Search for the cell housing the specified text and yield its [x, y] center coordinate. 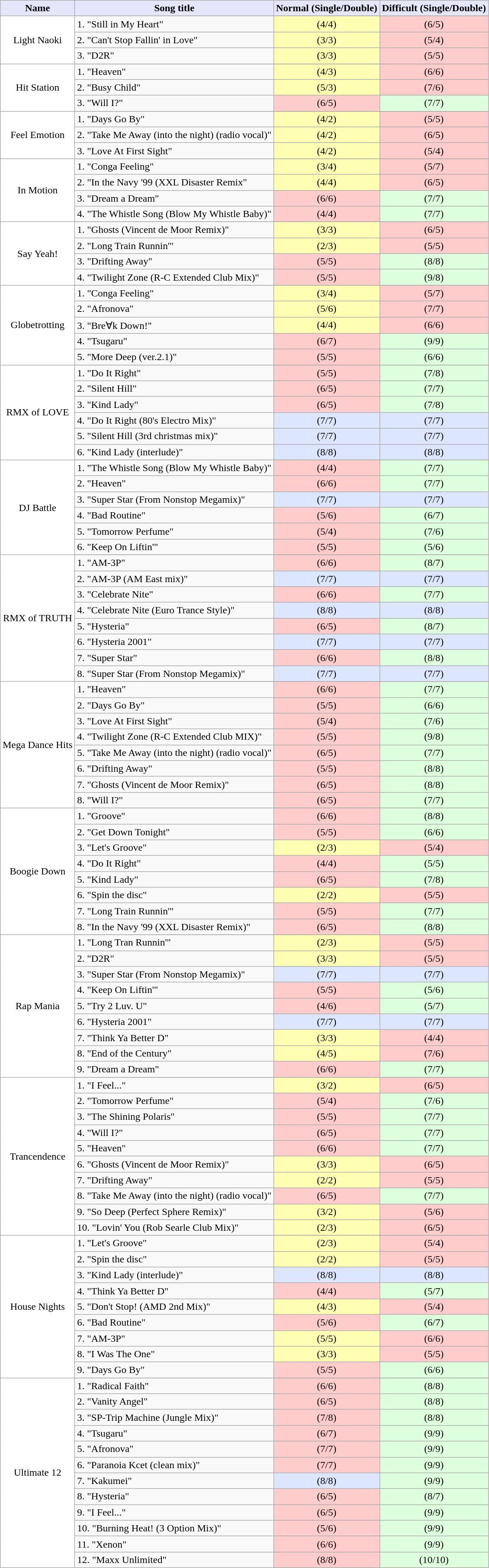
Say Yeah! [37, 254]
2. "Tomorrow Perfume" [174, 1101]
6. "Keep On Liftin'" [174, 547]
House Nights [37, 1306]
(4/5) [327, 1053]
7. "Ghosts (Vincent de Moor Remix)" [174, 784]
4. "Do It Right" [174, 864]
DJ Battle [37, 507]
4. "Bad Routine" [174, 515]
7. "Kakumei" [174, 1481]
2. "Long Train Runnin'" [174, 246]
10. "Lovin' You (Rob Searle Club Mix)" [174, 1227]
6. "Drifting Away" [174, 768]
9. "Dream a Dream" [174, 1069]
8. "I Was The One" [174, 1354]
5. "More Deep (ver.2.1)" [174, 357]
5. "Don't Stop! (AMD 2nd Mix)" [174, 1306]
2. "Vanity Angel" [174, 1402]
3. "The Shining Polaris" [174, 1117]
8. "Hysteria" [174, 1496]
2. "Spin the disc" [174, 1259]
1. "AM-3P" [174, 563]
9. "I Feel..." [174, 1512]
3. "Let's Groove" [174, 848]
3. "Dream a Dream" [174, 198]
7. "Drifting Away" [174, 1180]
3. "D2R" [174, 56]
4. "Do It Right (80's Electro Mix)" [174, 420]
3. "Kind Lady (interlude)" [174, 1275]
2. "Can't Stop Fallin' in Love" [174, 40]
(5/3) [327, 87]
1. "Let's Groove" [174, 1243]
5. "Try 2 Luv. U" [174, 1006]
2. "D2R" [174, 958]
Name [37, 8]
4. "Keep On Liftin'" [174, 990]
11. "Xenon" [174, 1544]
2. "Busy Child" [174, 87]
2. "AM-3P (AM East mix)" [174, 578]
2. "In the Navy '99 (XXL Disaster Remix" [174, 182]
5. "Heaven" [174, 1148]
2. "Silent Hill" [174, 389]
3. "Celebrate Nite" [174, 595]
1. "Ghosts (Vincent de Moor Remix)" [174, 230]
4. "Twilight Zone (R-C Extended Club Mix)" [174, 277]
Boogie Down [37, 871]
3. "Drifting Away" [174, 262]
6. "Paranoia Kcet (clean mix)" [174, 1465]
4. "The Whistle Song (Blow My Whistle Baby)" [174, 214]
1. "The Whistle Song (Blow My Whistle Baby)" [174, 468]
8. "Take Me Away (into the night) (radio vocal)" [174, 1196]
7. "Super Star" [174, 658]
3. "Bre∀k Down!" [174, 325]
(4/6) [327, 1006]
8. "In the Navy '99 (XXL Disaster Remix)" [174, 927]
3. "Kind Lady" [174, 405]
7. "AM-3P" [174, 1338]
3. "Will I?" [174, 103]
4. "Will I?" [174, 1133]
1. "Long Tran Runnin'" [174, 943]
Feel Emotion [37, 135]
Ultimate 12 [37, 1473]
1. "Groove" [174, 816]
9. "Days Go By" [174, 1370]
5. "Silent Hill (3rd christmas mix)" [174, 436]
In Motion [37, 190]
1. "I Feel..." [174, 1085]
8. "Will I?" [174, 800]
3. "SP-Trip Machine (Jungle Mix)" [174, 1417]
6. "Kind Lady (interlude)" [174, 452]
1. "Still in My Heart" [174, 24]
Mega Dance Hits [37, 745]
2. "Heaven" [174, 484]
Light Naoki [37, 40]
1. "Radical Faith" [174, 1386]
Difficult (Single/Double) [434, 8]
6. "Spin the disc" [174, 895]
5. "Afronova" [174, 1449]
4. "Twilight Zone (R-C Extended Club MIX)" [174, 737]
RMX of TRUTH [37, 618]
6. "Ghosts (Vincent de Moor Remix)" [174, 1164]
9. "So Deep (Perfect Sphere Remix)" [174, 1212]
5. "Hysteria" [174, 626]
4. "Think Ya Better D" [174, 1291]
5. "Kind Lady" [174, 879]
2. "Afronova" [174, 309]
12. "Maxx Unlimited" [174, 1560]
8. "Super Star (From Nonstop Megamix)" [174, 674]
Globetrotting [37, 325]
5. "Take Me Away (into the night) (radio vocal)" [174, 753]
(10/10) [434, 1560]
Rap Mania [37, 1006]
Trancendence [37, 1156]
Normal (Single/Double) [327, 8]
6. "Bad Routine" [174, 1322]
Song title [174, 8]
Hit Station [37, 87]
2. "Take Me Away (into the night) (radio vocal)" [174, 135]
7. "Think Ya Better D" [174, 1037]
1. "Days Go By" [174, 119]
1. "Do It Right" [174, 373]
5. "Tomorrow Perfume" [174, 531]
2. "Days Go By" [174, 705]
4. "Celebrate Nite (Euro Trance Style)" [174, 610]
2. "Get Down Tonight" [174, 832]
8. "End of the Century" [174, 1053]
10. "Burning Heat! (3 Option Mix)" [174, 1528]
7. "Long Train Runnin'" [174, 911]
RMX of LOVE [37, 412]
